Capture the cell that displays the provided text and extract its (X, Y) central coordinate. 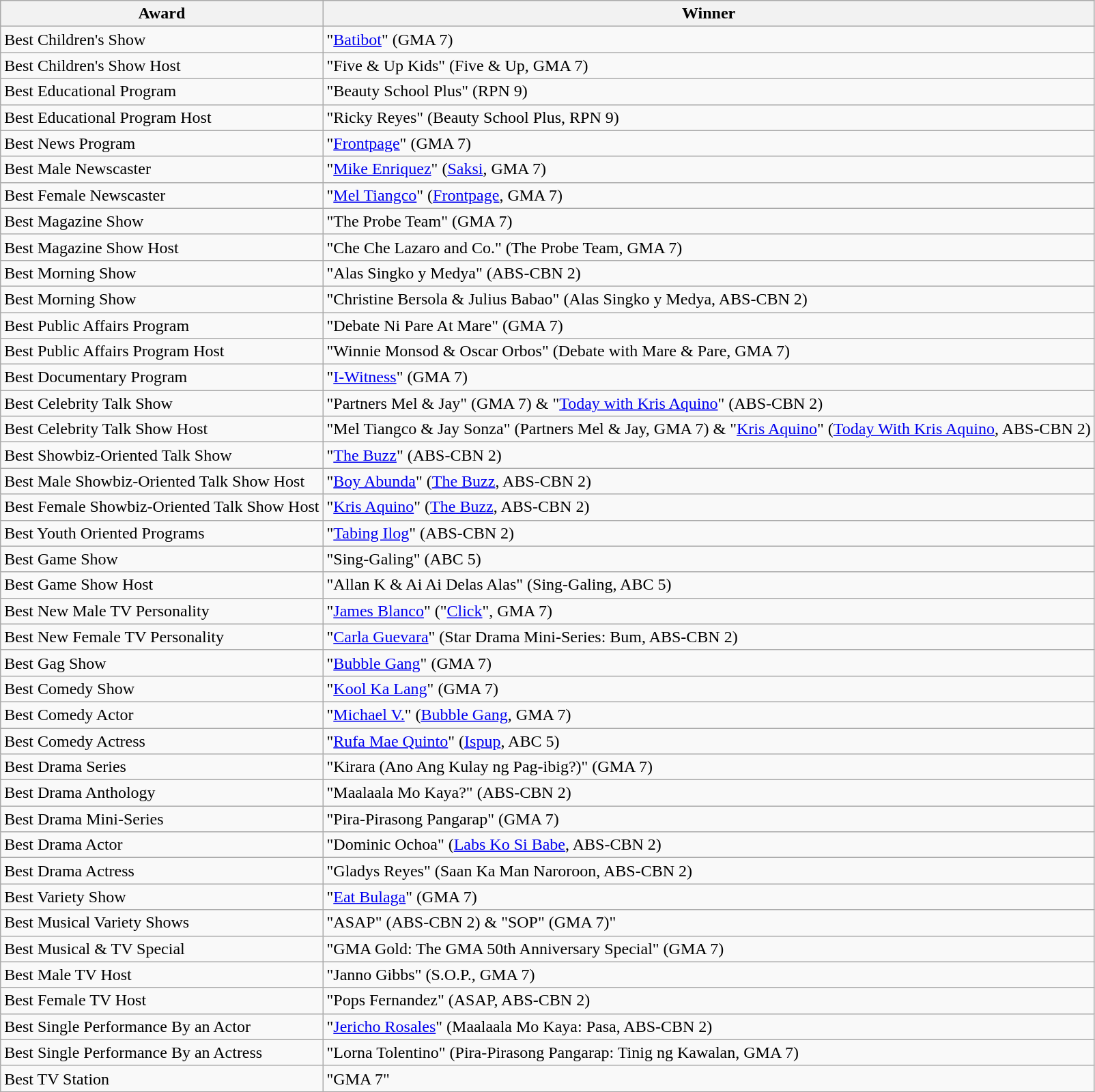
"Tabing Ilog" (ABS-CBN 2) (709, 533)
"Dominic Ochoa" (Labs Ko Si Babe, ABS-CBN 2) (709, 845)
"Rufa Mae Quinto" (Ispup, ABC 5) (709, 741)
Best Magazine Show Host (162, 247)
"Christine Bersola & Julius Babao" (Alas Singko y Medya, ABS-CBN 2) (709, 299)
"The Buzz" (ABS-CBN 2) (709, 455)
Best New Male TV Personality (162, 611)
"GMA 7" (709, 1078)
Best Comedy Show (162, 689)
Best Public Affairs Program Host (162, 351)
"Partners Mel & Jay" (GMA 7) & "Today with Kris Aquino" (ABS-CBN 2) (709, 403)
"The Probe Team" (GMA 7) (709, 221)
Best Male TV Host (162, 975)
Best Male Newscaster (162, 169)
Best Comedy Actor (162, 715)
"Alas Singko y Medya" (ABS-CBN 2) (709, 273)
Best Celebrity Talk Show (162, 403)
Best Game Show (162, 559)
Best Single Performance By an Actress (162, 1052)
Best News Program (162, 143)
Best New Female TV Personality (162, 637)
Best Public Affairs Program (162, 326)
"James Blanco" ("Click", GMA 7) (709, 611)
"Batibot" (GMA 7) (709, 40)
Best Drama Actress (162, 871)
"Boy Abunda" (The Buzz, ABS-CBN 2) (709, 481)
Best TV Station (162, 1078)
Best Variety Show (162, 897)
"Che Che Lazaro and Co." (The Probe Team, GMA 7) (709, 247)
Winner (709, 14)
"Kirara (Ano Ang Kulay ng Pag-ibig?)" (GMA 7) (709, 767)
"Winnie Monsod & Oscar Orbos" (Debate with Mare & Pare, GMA 7) (709, 351)
Best Children's Show Host (162, 66)
"Carla Guevara" (Star Drama Mini-Series: Bum, ABS-CBN 2) (709, 637)
Award (162, 14)
"Maalaala Mo Kaya?" (ABS-CBN 2) (709, 793)
"Beauty School Plus" (RPN 9) (709, 91)
"GMA Gold: The GMA 50th Anniversary Special" (GMA 7) (709, 949)
Best Gag Show (162, 663)
Best Showbiz-Oriented Talk Show (162, 455)
"I-Witness" (GMA 7) (709, 377)
Best Youth Oriented Programs (162, 533)
Best Female Newscaster (162, 195)
Best Drama Series (162, 767)
"Frontpage" (GMA 7) (709, 143)
"Kool Ka Lang" (GMA 7) (709, 689)
"Debate Ni Pare At Mare" (GMA 7) (709, 326)
"Mike Enriquez" (Saksi, GMA 7) (709, 169)
Best Educational Program Host (162, 117)
"Eat Bulaga" (GMA 7) (709, 897)
Best Magazine Show (162, 221)
Best Educational Program (162, 91)
Best Female TV Host (162, 1001)
"Gladys Reyes" (Saan Ka Man Naroroon, ABS-CBN 2) (709, 871)
"ASAP" (ABS-CBN 2) & "SOP" (GMA 7)" (709, 923)
Best Musical & TV Special (162, 949)
"Kris Aquino" (The Buzz, ABS-CBN 2) (709, 507)
Best Female Showbiz-Oriented Talk Show Host (162, 507)
Best Drama Anthology (162, 793)
Best Celebrity Talk Show Host (162, 429)
Best Documentary Program (162, 377)
"Pops Fernandez" (ASAP, ABS-CBN 2) (709, 1001)
Best Game Show Host (162, 585)
"Lorna Tolentino" (Pira-Pirasong Pangarap: Tinig ng Kawalan, GMA 7) (709, 1052)
Best Musical Variety Shows (162, 923)
"Mel Tiangco & Jay Sonza" (Partners Mel & Jay, GMA 7) & "Kris Aquino" (Today With Kris Aquino, ABS-CBN 2) (709, 429)
"Jericho Rosales" (Maalaala Mo Kaya: Pasa, ABS-CBN 2) (709, 1026)
"Sing-Galing" (ABC 5) (709, 559)
Best Drama Mini-Series (162, 819)
"Mel Tiangco" (Frontpage, GMA 7) (709, 195)
"Michael V." (Bubble Gang, GMA 7) (709, 715)
"Allan K & Ai Ai Delas Alas" (Sing-Galing, ABC 5) (709, 585)
Best Male Showbiz-Oriented Talk Show Host (162, 481)
"Ricky Reyes" (Beauty School Plus, RPN 9) (709, 117)
"Pira-Pirasong Pangarap" (GMA 7) (709, 819)
Best Drama Actor (162, 845)
"Five & Up Kids" (Five & Up, GMA 7) (709, 66)
"Janno Gibbs" (S.O.P., GMA 7) (709, 975)
"Bubble Gang" (GMA 7) (709, 663)
Best Comedy Actress (162, 741)
Best Children's Show (162, 40)
Best Single Performance By an Actor (162, 1026)
